Find where the given text appears and provide that cell's center as [X, Y] coordinate. 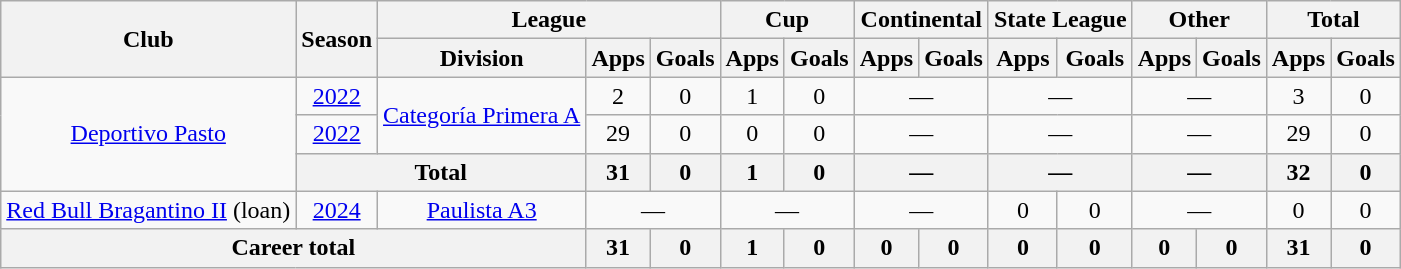
Categoría Primera A [482, 115]
Red Bull Bragantino II (loan) [148, 210]
2024 [337, 210]
Cup [787, 20]
Deportivo Pasto [148, 134]
3 [1298, 96]
League [550, 20]
2 [618, 96]
Continental [921, 20]
Paulista A3 [482, 210]
Other [1199, 20]
Season [337, 39]
State League [1060, 20]
Division [482, 58]
32 [1298, 172]
Club [148, 39]
Career total [294, 248]
